Determine the (X, Y) coordinate at the center of the cell enclosing the given text.  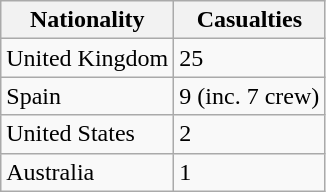
United Kingdom (88, 58)
Nationality (88, 20)
United States (88, 134)
Australia (88, 172)
9 (inc. 7 crew) (250, 96)
1 (250, 172)
2 (250, 134)
Spain (88, 96)
Casualties (250, 20)
25 (250, 58)
